Extract the (X, Y) coordinate from the center of the cell holding the provided text.  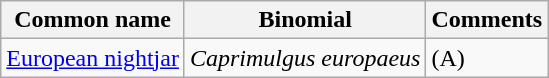
(A) (487, 58)
Common name (93, 20)
Binomial (305, 20)
Caprimulgus europaeus (305, 58)
Comments (487, 20)
European nightjar (93, 58)
